Identify which cell holds the provided text, then report its [x, y] central coordinate. 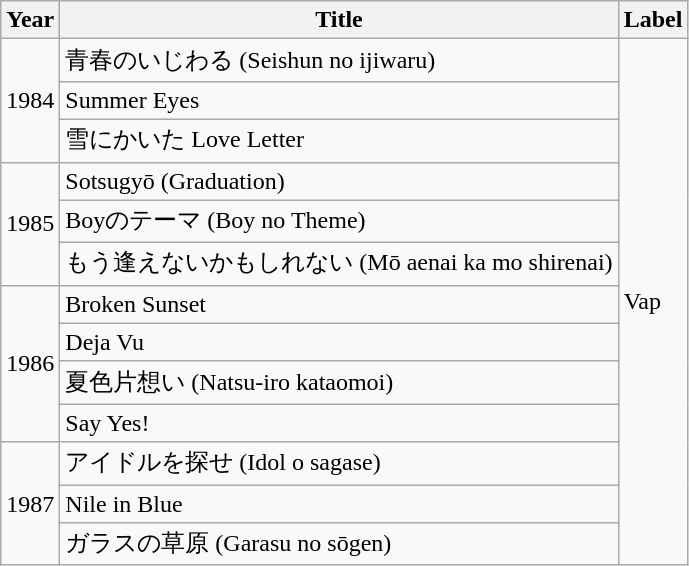
青春のいじわる (Seishun no ijiwaru) [339, 60]
夏色片想い (Natsu-iro kataomoi) [339, 382]
1985 [30, 224]
Deja Vu [339, 342]
1987 [30, 504]
1986 [30, 364]
Year [30, 20]
Nile in Blue [339, 503]
もう逢えないかもしれない (Mō aenai ka mo shirenai) [339, 264]
アイドルを探せ (Idol o sagase) [339, 464]
雪にかいた Love Letter [339, 140]
Vap [653, 302]
Label [653, 20]
Broken Sunset [339, 304]
ガラスの草原 (Garasu no sōgen) [339, 544]
Say Yes! [339, 423]
Title [339, 20]
Boyのテーマ (Boy no Theme) [339, 222]
Summer Eyes [339, 100]
Sotsugyō (Graduation) [339, 181]
1984 [30, 100]
